Return (x, y) of the center of cell containing provided text 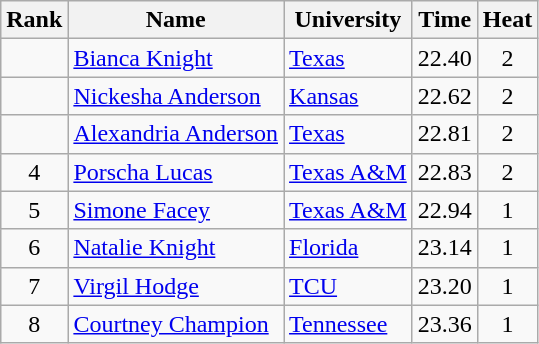
Bianca Knight (176, 58)
22.62 (444, 96)
5 (34, 210)
23.20 (444, 286)
22.83 (444, 172)
8 (34, 324)
4 (34, 172)
Heat (507, 20)
Kansas (348, 96)
University (348, 20)
Time (444, 20)
Florida (348, 248)
6 (34, 248)
Natalie Knight (176, 248)
7 (34, 286)
22.81 (444, 134)
Nickesha Anderson (176, 96)
22.94 (444, 210)
Rank (34, 20)
23.36 (444, 324)
Name (176, 20)
Virgil Hodge (176, 286)
Alexandria Anderson (176, 134)
Courtney Champion (176, 324)
23.14 (444, 248)
22.40 (444, 58)
TCU (348, 286)
Porscha Lucas (176, 172)
Simone Facey (176, 210)
Tennessee (348, 324)
